For the text-containing cell, return its midpoint in [x, y] coordinate format. 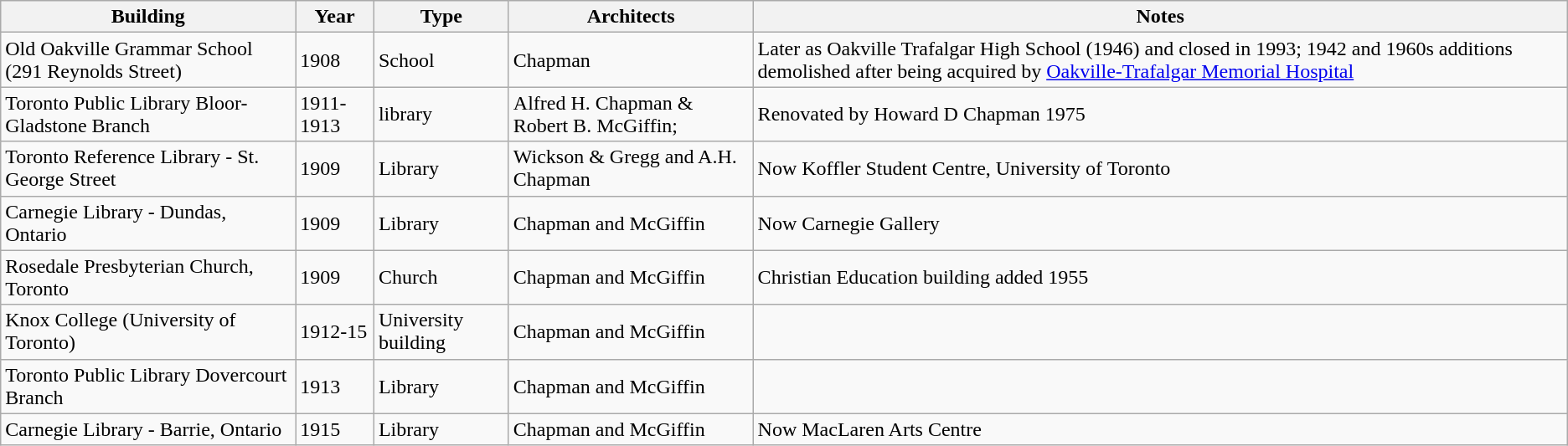
Wickson & Gregg and A.H. Chapman [631, 169]
Renovated by Howard D Chapman 1975 [1160, 114]
Year [335, 17]
Rosedale Presbyterian Church, Toronto [148, 278]
Carnegie Library - Barrie, Ontario [148, 429]
Christian Education building added 1955 [1160, 278]
Type [441, 17]
School [441, 60]
Notes [1160, 17]
1908 [335, 60]
1913 [335, 387]
Now MacLaren Arts Centre [1160, 429]
Old Oakville Grammar School (291 Reynolds Street) [148, 60]
Building [148, 17]
Church [441, 278]
Now Carnegie Gallery [1160, 223]
Architects [631, 17]
1915 [335, 429]
Alfred H. Chapman & Robert B. McGiffin; [631, 114]
Carnegie Library - Dundas, Ontario [148, 223]
Now Koffler Student Centre, University of Toronto [1160, 169]
Toronto Reference Library - St. George Street [148, 169]
Chapman [631, 60]
University building [441, 331]
Toronto Public Library Dovercourt Branch [148, 387]
1912-15 [335, 331]
Toronto Public Library Bloor-Gladstone Branch [148, 114]
1911-1913 [335, 114]
library [441, 114]
Knox College (University of Toronto) [148, 331]
